Extract the [x, y] coordinate from the center of the cell holding the provided text.  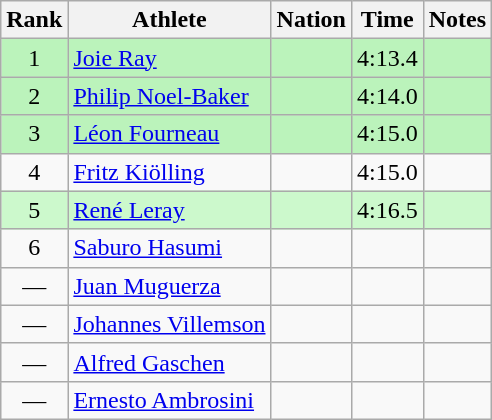
6 [34, 248]
4:16.5 [387, 210]
René Leray [170, 210]
3 [34, 134]
1 [34, 58]
Saburo Hasumi [170, 248]
Notes [457, 20]
Philip Noel-Baker [170, 96]
Time [387, 20]
Nation [311, 20]
Fritz Kiölling [170, 172]
4:13.4 [387, 58]
Johannes Villemson [170, 324]
4:14.0 [387, 96]
Léon Fourneau [170, 134]
Joie Ray [170, 58]
4 [34, 172]
Juan Muguerza [170, 286]
2 [34, 96]
5 [34, 210]
Ernesto Ambrosini [170, 400]
Rank [34, 20]
Athlete [170, 20]
Alfred Gaschen [170, 362]
